Identify which cell holds the provided text, then report its (x, y) central coordinate. 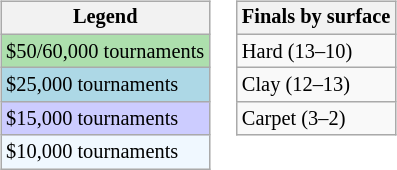
Finals by surface (316, 18)
Carpet (3–2) (316, 119)
$50/60,000 tournaments (105, 51)
$25,000 tournaments (105, 85)
Hard (13–10) (316, 51)
$10,000 tournaments (105, 152)
$15,000 tournaments (105, 119)
Clay (12–13) (316, 85)
Legend (105, 18)
